Return the (X, Y) coordinate for the center point of the cell that contains the specified text.  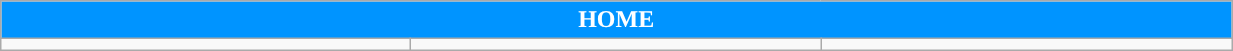
HOME (616, 20)
